Locate the cell with the specified text and output its (X, Y) center coordinate. 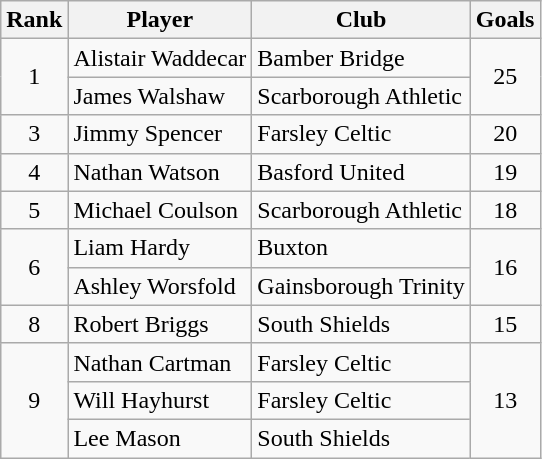
Rank (34, 20)
Player (160, 20)
Bamber Bridge (361, 58)
8 (34, 324)
6 (34, 267)
16 (505, 267)
Jimmy Spencer (160, 134)
4 (34, 172)
Liam Hardy (160, 248)
1 (34, 77)
25 (505, 77)
Nathan Cartman (160, 362)
Goals (505, 20)
Michael Coulson (160, 210)
Ashley Worsfold (160, 286)
15 (505, 324)
Club (361, 20)
Will Hayhurst (160, 400)
James Walshaw (160, 96)
Basford United (361, 172)
Lee Mason (160, 438)
19 (505, 172)
9 (34, 400)
Robert Briggs (160, 324)
Gainsborough Trinity (361, 286)
Nathan Watson (160, 172)
3 (34, 134)
18 (505, 210)
Alistair Waddecar (160, 58)
13 (505, 400)
Buxton (361, 248)
20 (505, 134)
5 (34, 210)
